Detect which cell encompasses the target text, then output its (x, y) center coordinate. 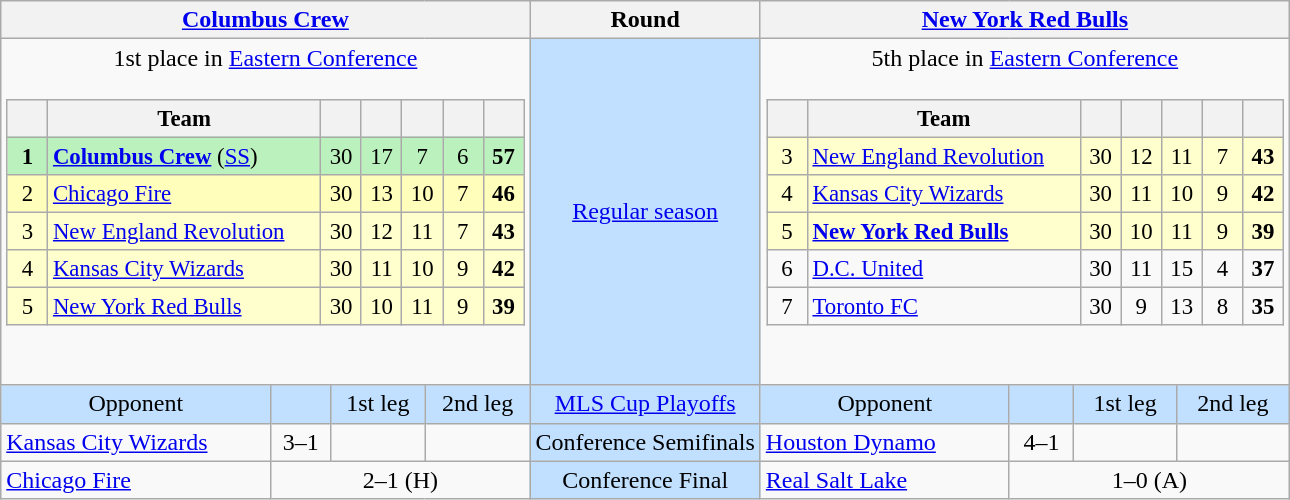
D.C. United (944, 268)
Regular season (645, 212)
Toronto FC (944, 306)
57 (504, 156)
Houston Dynamo (884, 442)
Columbus Crew (SS) (184, 156)
17 (382, 156)
2 (28, 193)
46 (504, 193)
2–1 (H) (400, 480)
Conference Semifinals (645, 442)
1 (28, 156)
Conference Final (645, 480)
MLS Cup Playoffs (645, 404)
8 (1222, 306)
Real Salt Lake (884, 480)
1–0 (A) (1149, 480)
35 (1264, 306)
15 (1182, 268)
Columbus Crew (266, 20)
37 (1264, 268)
4–1 (1042, 442)
3–1 (301, 442)
Round (645, 20)
